Extract the (X, Y) coordinate from the center of the cell holding the provided text.  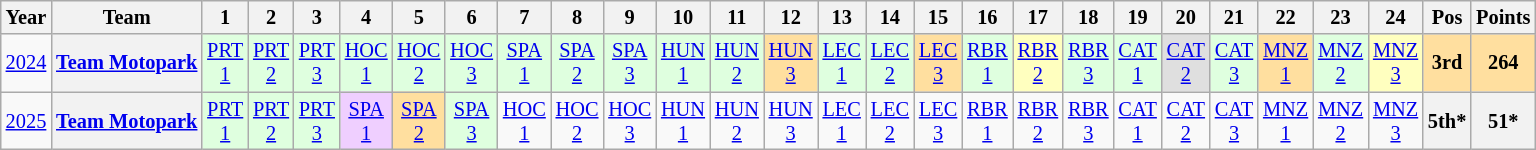
19 (1138, 17)
23 (1340, 17)
2 (271, 17)
24 (1396, 17)
7 (524, 17)
17 (1038, 17)
51* (1503, 121)
Year (26, 17)
Team (126, 17)
11 (737, 17)
21 (1234, 17)
8 (578, 17)
16 (987, 17)
Points (1503, 17)
20 (1186, 17)
Pos (1447, 17)
264 (1503, 63)
3rd (1447, 63)
6 (472, 17)
13 (842, 17)
18 (1088, 17)
1 (225, 17)
15 (938, 17)
10 (683, 17)
2025 (26, 121)
5 (420, 17)
9 (630, 17)
3 (317, 17)
4 (366, 17)
12 (791, 17)
2024 (26, 63)
22 (1286, 17)
5th* (1447, 121)
14 (890, 17)
